Find where the given text appears and provide that cell's center as (X, Y) coordinate. 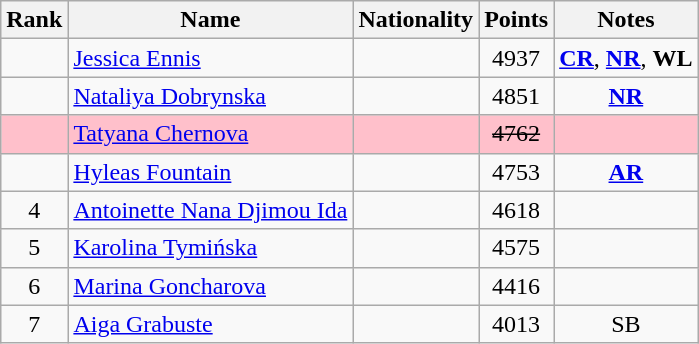
4851 (516, 96)
Antoinette Nana Djimou Ida (210, 210)
Tatyana Chernova (210, 134)
Nationality (416, 20)
6 (34, 286)
Name (210, 20)
4013 (516, 324)
4 (34, 210)
Aiga Grabuste (210, 324)
4416 (516, 286)
Jessica Ennis (210, 58)
4762 (516, 134)
Karolina Tymińska (210, 248)
Rank (34, 20)
4753 (516, 172)
Points (516, 20)
4575 (516, 248)
Notes (626, 20)
4937 (516, 58)
SB (626, 324)
4618 (516, 210)
7 (34, 324)
CR, NR, WL (626, 58)
Hyleas Fountain (210, 172)
Marina Goncharova (210, 286)
AR (626, 172)
Nataliya Dobrynska (210, 96)
NR (626, 96)
5 (34, 248)
